Detect which cell encompasses the target text, then output its [X, Y] center coordinate. 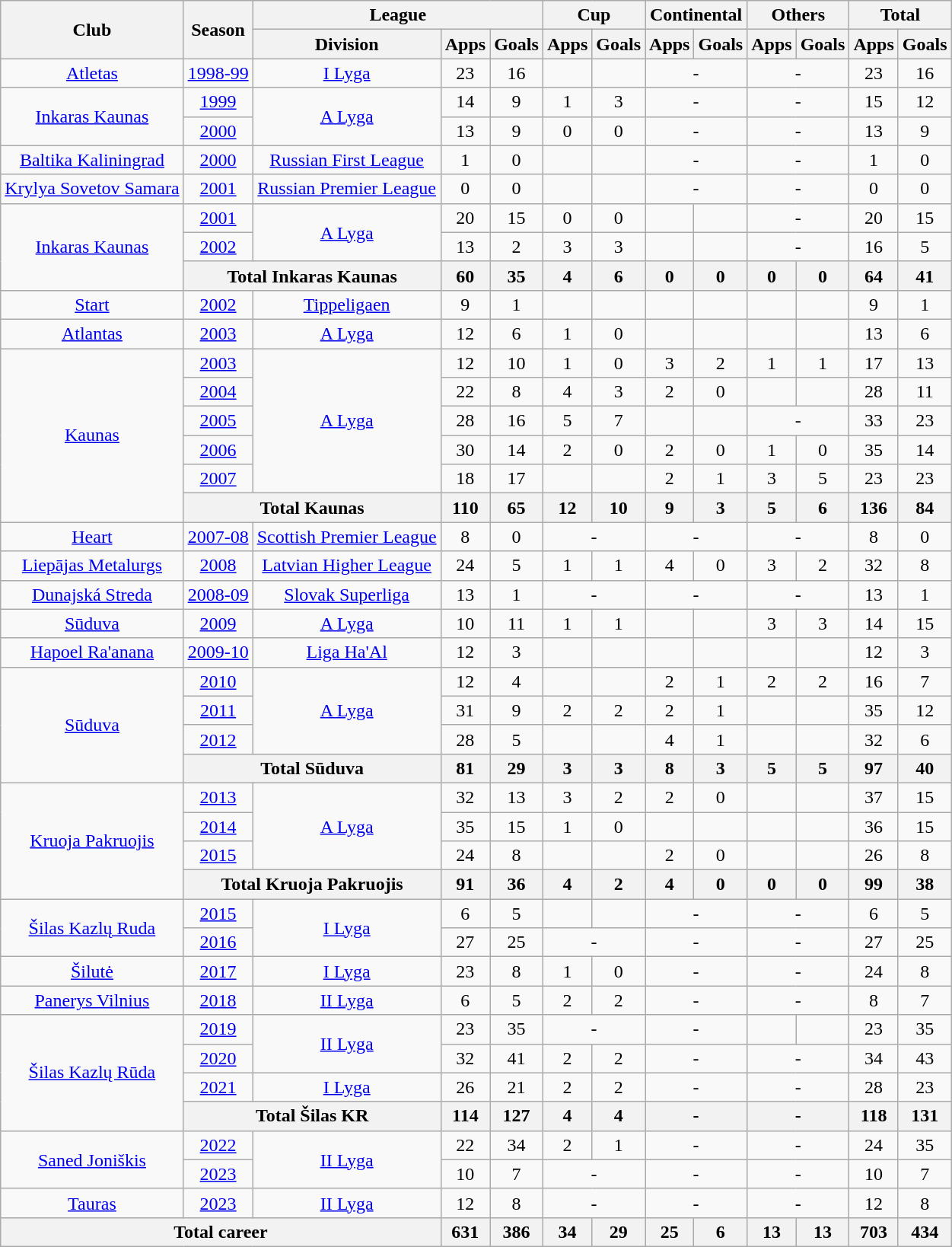
Tauras [92, 1203]
Panerys Vilnius [92, 1000]
60 [465, 276]
2005 [218, 421]
Russian First League [347, 160]
Saned Joniškis [92, 1159]
Start [92, 305]
Šilas Kazlų Ruda [92, 928]
Cup [594, 15]
Others [798, 15]
37 [874, 797]
Total Šilas KR [312, 1116]
118 [874, 1116]
64 [874, 276]
2017 [218, 971]
131 [925, 1116]
Baltika Kaliningrad [92, 160]
65 [517, 508]
Heart [92, 537]
703 [874, 1232]
2007 [218, 479]
Kruoja Pakruojis [92, 840]
434 [925, 1232]
Hapoel Ra'anana [92, 652]
Liga Ha'Al [347, 652]
2008 [218, 566]
38 [925, 885]
Total Sūduva [312, 768]
Liepājas Metalurgs [92, 566]
Šilutė [92, 971]
136 [874, 508]
Tippeligaen [347, 305]
33 [874, 421]
2014 [218, 826]
Total [900, 15]
Total Kaunas [312, 508]
2010 [218, 681]
84 [925, 508]
114 [465, 1116]
2007-08 [218, 537]
40 [925, 768]
Total Inkaras Kaunas [312, 276]
Total Kruoja Pakruojis [312, 885]
30 [465, 450]
Scottish Premier League [347, 537]
2011 [218, 710]
Total career [221, 1232]
43 [925, 1058]
99 [874, 885]
127 [517, 1116]
97 [874, 768]
2004 [218, 392]
18 [465, 479]
386 [517, 1232]
Kaunas [92, 435]
2008-09 [218, 595]
2021 [218, 1087]
Krylya Sovetov Samara [92, 189]
2013 [218, 797]
2018 [218, 1000]
2006 [218, 450]
Continental [696, 15]
2009-10 [218, 652]
2020 [218, 1058]
League [397, 15]
21 [517, 1087]
2022 [218, 1145]
Division [347, 44]
Season [218, 30]
2012 [218, 739]
631 [465, 1232]
2016 [218, 942]
Dunajská Streda [92, 595]
Club [92, 30]
110 [465, 508]
91 [465, 885]
1999 [218, 102]
1998-99 [218, 73]
2019 [218, 1029]
Atlantas [92, 333]
31 [465, 710]
2009 [218, 623]
Slovak Superliga [347, 595]
Atletas [92, 73]
Šilas Kazlų Rūda [92, 1073]
Russian Premier League [347, 189]
81 [465, 768]
Latvian Higher League [347, 566]
